Output the [X, Y] coordinate of the center of the cell containing the given text.  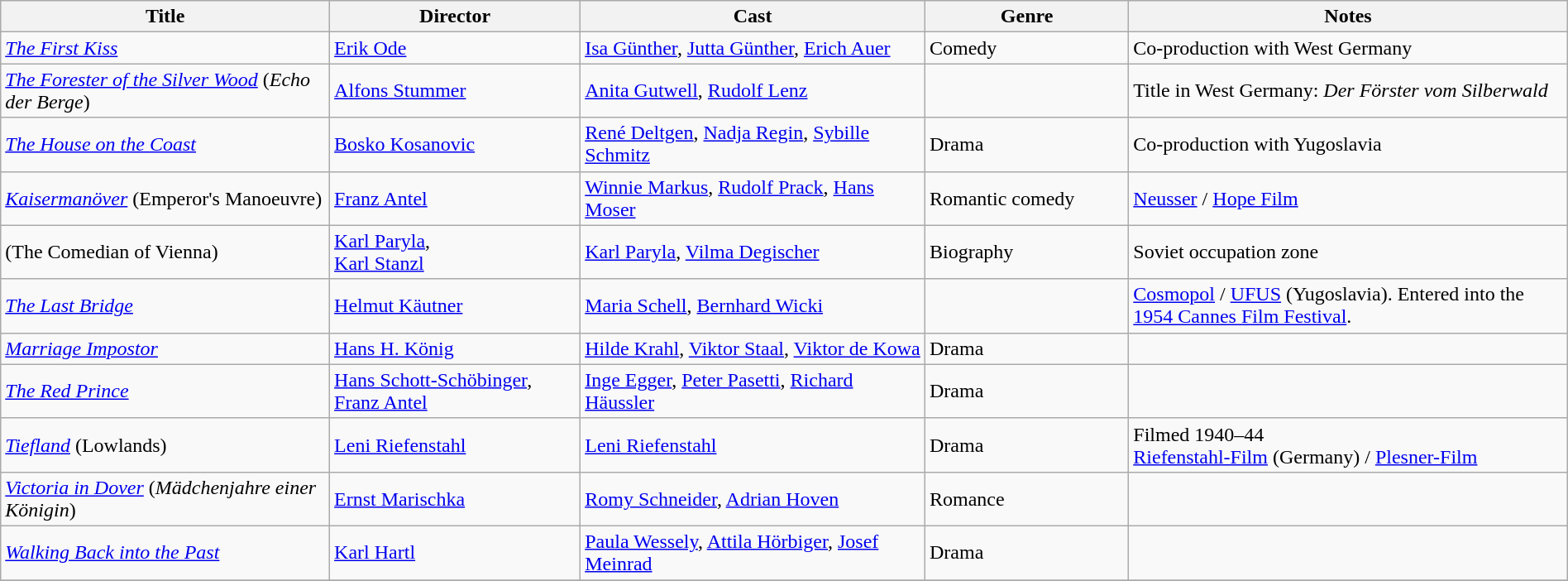
Isa Günther, Jutta Günther, Erich Auer [753, 48]
René Deltgen, Nadja Regin, Sybille Schmitz [753, 144]
Karl Paryla, Karl Stanzl [455, 252]
Victoria in Dover (Mädchenjahre einer Königin) [165, 498]
Comedy [1026, 48]
Hilde Krahl, Viktor Staal, Viktor de Kowa [753, 348]
Romy Schneider, Adrian Hoven [753, 498]
The Forester of the Silver Wood (Echo der Berge) [165, 91]
Romance [1026, 498]
Romantic comedy [1026, 199]
Cosmopol / UFUS (Yugoslavia). Entered into the 1954 Cannes Film Festival. [1348, 306]
Cast [753, 17]
The House on the Coast [165, 144]
Maria Schell, Bernhard Wicki [753, 306]
Genre [1026, 17]
Inge Egger, Peter Pasetti, Richard Häussler [753, 391]
Franz Antel [455, 199]
Helmut Käutner [455, 306]
Director [455, 17]
Soviet occupation zone [1348, 252]
Title in West Germany: Der Förster vom Silberwald [1348, 91]
Walking Back into the Past [165, 553]
Neusser / Hope Film [1348, 199]
Paula Wessely, Attila Hörbiger, Josef Meinrad [753, 553]
Karl Hartl [455, 553]
Filmed 1940–44 Riefenstahl-Film (Germany) / Plesner-Film [1348, 445]
Notes [1348, 17]
Winnie Markus, Rudolf Prack, Hans Moser [753, 199]
Anita Gutwell, Rudolf Lenz [753, 91]
Hans Schott-Schöbinger, Franz Antel [455, 391]
Erik Ode [455, 48]
Bosko Kosanovic [455, 144]
Kaisermanöver (Emperor's Manoeuvre) [165, 199]
(The Comedian of Vienna) [165, 252]
Title [165, 17]
Biography [1026, 252]
Ernst Marischka [455, 498]
The Last Bridge [165, 306]
Marriage Impostor [165, 348]
Hans H. König [455, 348]
Karl Paryla, Vilma Degischer [753, 252]
The First Kiss [165, 48]
The Red Prince [165, 391]
Co-production with Yugoslavia [1348, 144]
Alfons Stummer [455, 91]
Co-production with West Germany [1348, 48]
Tiefland (Lowlands) [165, 445]
